For the text-containing cell, return its midpoint in [X, Y] coordinate format. 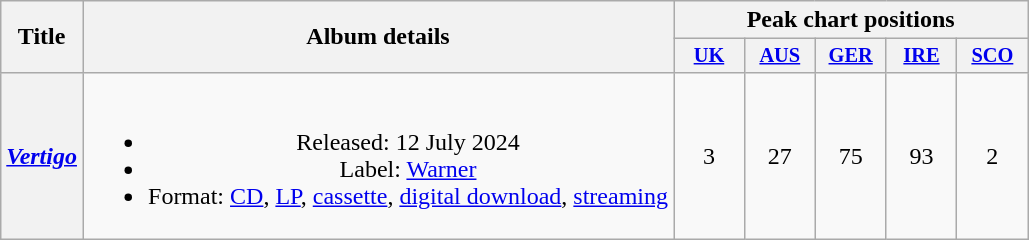
75 [850, 156]
3 [710, 156]
SCO [992, 56]
Vertigo [42, 156]
Released: 12 July 2024Label: WarnerFormat: CD, LP, cassette, digital download, streaming [378, 156]
Peak chart positions [851, 20]
2 [992, 156]
Album details [378, 37]
UK [710, 56]
27 [780, 156]
GER [850, 56]
93 [922, 156]
AUS [780, 56]
Title [42, 37]
IRE [922, 56]
